Search for the cell housing the specified text and yield its [X, Y] center coordinate. 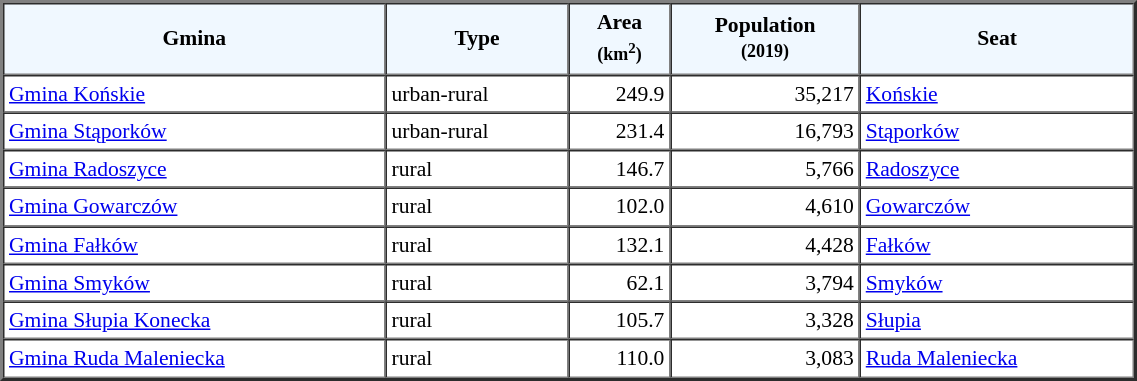
Ruda Maleniecka [998, 359]
Fałków [998, 245]
16,793 [764, 131]
Area(km2) [620, 38]
3,328 [764, 321]
110.0 [620, 359]
4,428 [764, 245]
Radoszyce [998, 169]
Smyków [998, 283]
146.7 [620, 169]
3,083 [764, 359]
Stąporków [998, 131]
Population(2019) [764, 38]
4,610 [764, 207]
231.4 [620, 131]
Gmina Końskie [194, 93]
Gmina Fałków [194, 245]
Gmina Radoszyce [194, 169]
102.0 [620, 207]
Gmina Gowarczów [194, 207]
Seat [998, 38]
Gmina Ruda Maleniecka [194, 359]
105.7 [620, 321]
Gmina [194, 38]
5,766 [764, 169]
3,794 [764, 283]
Gowarczów [998, 207]
Gmina Stąporków [194, 131]
Type [476, 38]
Gmina Smyków [194, 283]
Słupia [998, 321]
Gmina Słupia Konecka [194, 321]
62.1 [620, 283]
249.9 [620, 93]
35,217 [764, 93]
Końskie [998, 93]
132.1 [620, 245]
